Locate the cell with the specified text and output its (x, y) center coordinate. 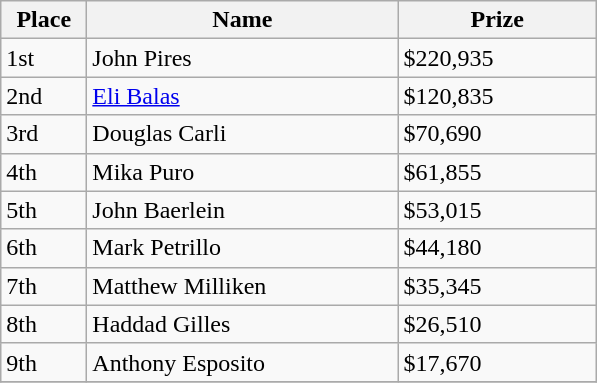
Anthony Esposito (242, 362)
2nd (44, 96)
Eli Balas (242, 96)
Prize (498, 20)
1st (44, 58)
Mark Petrillo (242, 248)
John Baerlein (242, 210)
$44,180 (498, 248)
7th (44, 286)
Matthew Milliken (242, 286)
Name (242, 20)
$35,345 (498, 286)
$26,510 (498, 324)
Mika Puro (242, 172)
John Pires (242, 58)
$61,855 (498, 172)
$53,015 (498, 210)
Douglas Carli (242, 134)
5th (44, 210)
$70,690 (498, 134)
$120,835 (498, 96)
$17,670 (498, 362)
Place (44, 20)
6th (44, 248)
Haddad Gilles (242, 324)
9th (44, 362)
3rd (44, 134)
$220,935 (498, 58)
8th (44, 324)
4th (44, 172)
